Capture the cell that displays the provided text and extract its (X, Y) central coordinate. 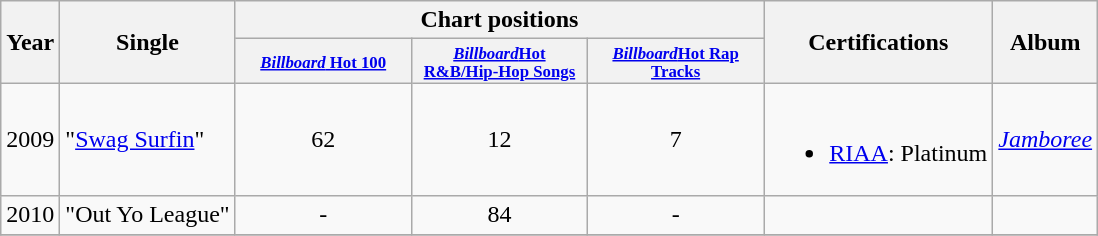
Album (1046, 42)
Single (148, 42)
Chart positions (500, 20)
"Out Yo League" (148, 215)
Billboard Hot 100 (323, 61)
BillboardHot R&B/Hip-Hop Songs (499, 61)
Certifications (878, 42)
7 (676, 140)
84 (499, 215)
12 (499, 140)
2010 (30, 215)
"Swag Surfin" (148, 140)
Jamboree (1046, 140)
BillboardHot Rap Tracks (676, 61)
RIAA: Platinum (878, 140)
2009 (30, 140)
62 (323, 140)
Year (30, 42)
